For the text-containing cell, return its midpoint in [X, Y] coordinate format. 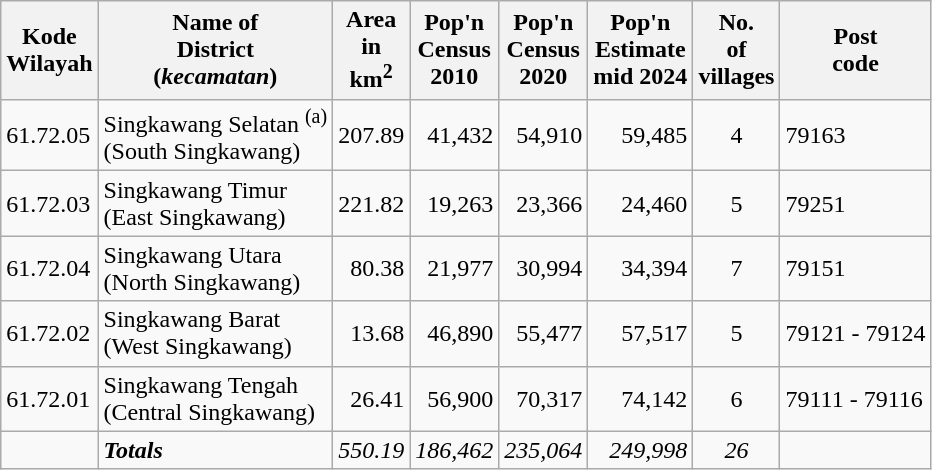
21,977 [454, 268]
55,477 [544, 334]
249,998 [640, 450]
56,900 [454, 398]
Name ofDistrict(kecamatan) [216, 50]
61.72.02 [50, 334]
19,263 [454, 204]
Totals [216, 450]
4 [736, 135]
6 [736, 398]
23,366 [544, 204]
46,890 [454, 334]
Postcode [856, 50]
79111 - 79116 [856, 398]
Singkawang Barat (West Singkawang) [216, 334]
74,142 [640, 398]
Singkawang Tengah (Central Singkawang) [216, 398]
207.89 [372, 135]
59,485 [640, 135]
26.41 [372, 398]
61.72.03 [50, 204]
No. ofvillages [736, 50]
Area inkm2 [372, 50]
61.72.01 [50, 398]
13.68 [372, 334]
550.19 [372, 450]
221.82 [372, 204]
79163 [856, 135]
61.72.05 [50, 135]
61.72.04 [50, 268]
79121 - 79124 [856, 334]
34,394 [640, 268]
7 [736, 268]
57,517 [640, 334]
Kode Wilayah [50, 50]
Pop'nCensus2020 [544, 50]
235,064 [544, 450]
80.38 [372, 268]
Singkawang Utara (North Singkawang) [216, 268]
26 [736, 450]
79151 [856, 268]
54,910 [544, 135]
41,432 [454, 135]
30,994 [544, 268]
Pop'nEstimatemid 2024 [640, 50]
70,317 [544, 398]
79251 [856, 204]
Singkawang Timur (East Singkawang) [216, 204]
Pop'nCensus2010 [454, 50]
24,460 [640, 204]
186,462 [454, 450]
Singkawang Selatan (a) (South Singkawang) [216, 135]
